Scan for the cell matching the given text and deliver its (X, Y) coordinate at center. 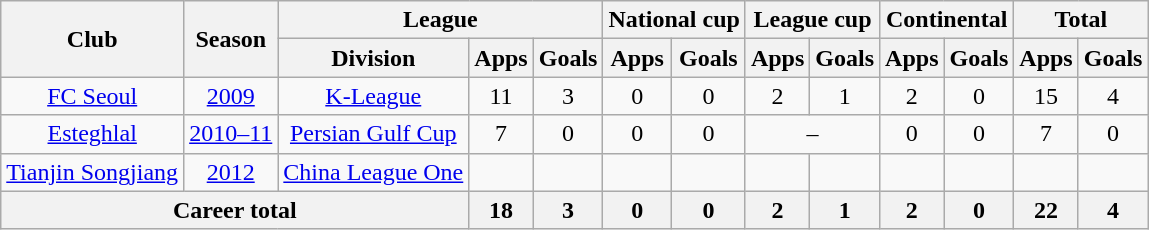
FC Seoul (92, 96)
2010–11 (231, 134)
– (812, 134)
2012 (231, 172)
Esteghlal (92, 134)
Persian Gulf Cup (374, 134)
Career total (235, 210)
League cup (812, 20)
China League One (374, 172)
22 (1046, 210)
League (440, 20)
18 (501, 210)
2009 (231, 96)
Club (92, 39)
National cup (674, 20)
Continental (947, 20)
11 (501, 96)
Season (231, 39)
Total (1081, 20)
Division (374, 58)
K-League (374, 96)
Tianjin Songjiang (92, 172)
15 (1046, 96)
